Capture the cell that displays the provided text and extract its (x, y) central coordinate. 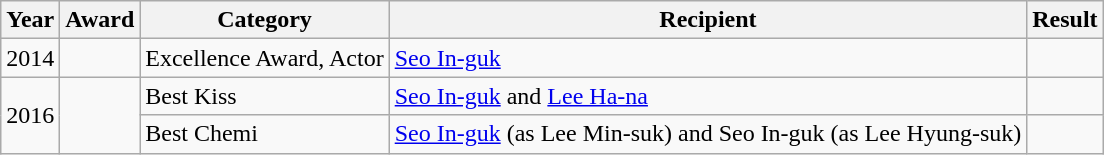
Seo In-guk and Lee Ha-na (708, 96)
Seo In-guk (708, 58)
2016 (30, 115)
2014 (30, 58)
Best Chemi (264, 134)
Result (1065, 20)
Award (100, 20)
Year (30, 20)
Excellence Award, Actor (264, 58)
Recipient (708, 20)
Best Kiss (264, 96)
Category (264, 20)
Seo In-guk (as Lee Min-suk) and Seo In-guk (as Lee Hyung-suk) (708, 134)
